For the text-containing cell, return its midpoint in (X, Y) coordinate format. 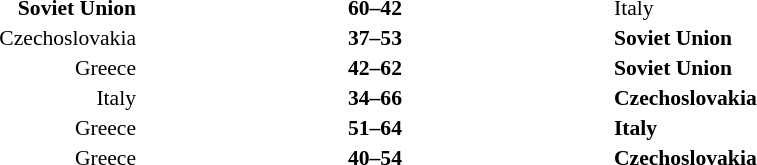
42–62 (375, 68)
37–53 (375, 38)
34–66 (375, 98)
51–64 (375, 128)
